Capture the cell that displays the provided text and extract its [x, y] central coordinate. 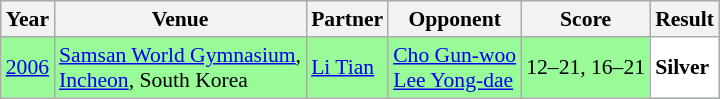
Venue [180, 19]
Cho Gun-woo Lee Yong-dae [454, 68]
12–21, 16–21 [586, 68]
Li Tian [347, 68]
Year [28, 19]
Result [684, 19]
Silver [684, 68]
Opponent [454, 19]
Partner [347, 19]
2006 [28, 68]
Score [586, 19]
Samsan World Gymnasium,Incheon, South Korea [180, 68]
